Pinpoint the cell where the given text exists, returning its (X, Y) midpoint coordinate. 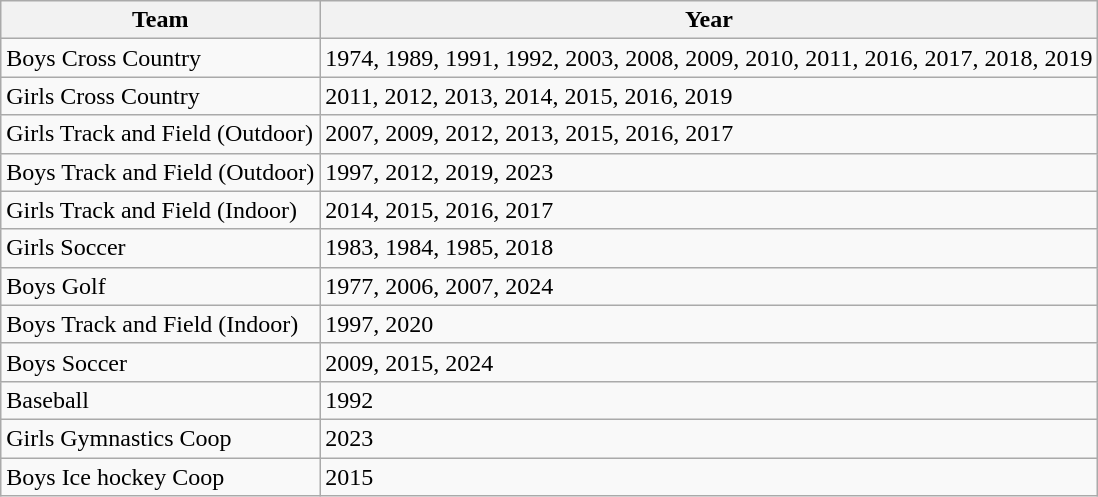
Boys Track and Field (Outdoor) (160, 172)
Girls Gymnastics Coop (160, 438)
Girls Track and Field (Outdoor) (160, 134)
Year (709, 20)
1974, 1989, 1991, 1992, 2003, 2008, 2009, 2010, 2011, 2016, 2017, 2018, 2019 (709, 58)
2015 (709, 477)
1997, 2012, 2019, 2023 (709, 172)
Girls Cross Country (160, 96)
2011, 2012, 2013, 2014, 2015, 2016, 2019 (709, 96)
1992 (709, 400)
1977, 2006, 2007, 2024 (709, 286)
1997, 2020 (709, 324)
Baseball (160, 400)
Boys Golf (160, 286)
2023 (709, 438)
Team (160, 20)
Boys Cross Country (160, 58)
1983, 1984, 1985, 2018 (709, 248)
2007, 2009, 2012, 2013, 2015, 2016, 2017 (709, 134)
Girls Track and Field (Indoor) (160, 210)
Boys Ice hockey Coop (160, 477)
2009, 2015, 2024 (709, 362)
Boys Soccer (160, 362)
Girls Soccer (160, 248)
2014, 2015, 2016, 2017 (709, 210)
Boys Track and Field (Indoor) (160, 324)
